Output the (x, y) coordinate of the center of the cell containing the given text.  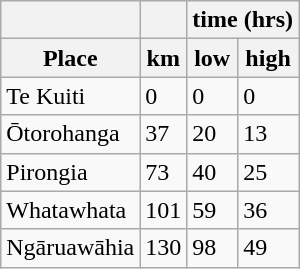
Pirongia (70, 172)
Te Kuiti (70, 96)
73 (164, 172)
13 (268, 134)
high (268, 58)
time (hrs) (243, 20)
40 (212, 172)
37 (164, 134)
98 (212, 248)
Whatawhata (70, 210)
Place (70, 58)
36 (268, 210)
km (164, 58)
20 (212, 134)
Ōtorohanga (70, 134)
49 (268, 248)
59 (212, 210)
low (212, 58)
130 (164, 248)
25 (268, 172)
Ngāruawāhia (70, 248)
101 (164, 210)
